Output the (x, y) coordinate of the center of the cell containing the given text.  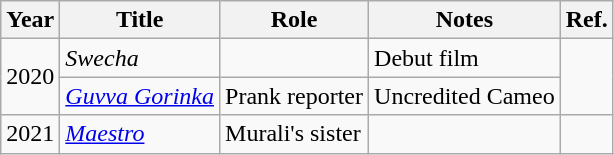
Swecha (140, 58)
Ref. (586, 20)
Guvva Gorinka (140, 96)
Prank reporter (294, 96)
Role (294, 20)
2021 (30, 134)
2020 (30, 77)
Notes (465, 20)
Title (140, 20)
Uncredited Cameo (465, 96)
Year (30, 20)
Murali's sister (294, 134)
Maestro (140, 134)
Debut film (465, 58)
